Return (X, Y) of the center of cell containing provided text 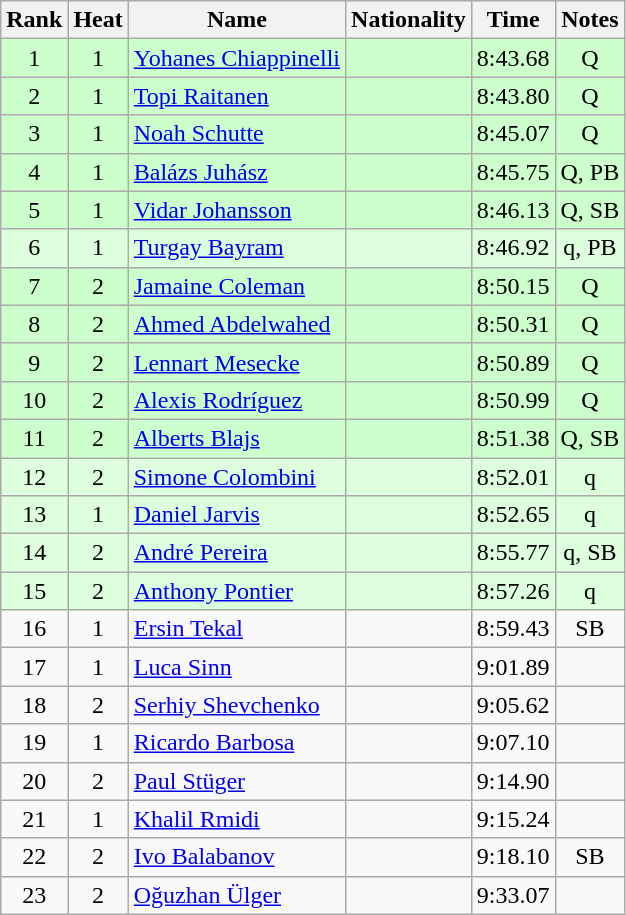
8:43.68 (513, 58)
Simone Colombini (236, 477)
8:51.38 (513, 438)
14 (34, 553)
8:59.43 (513, 629)
7 (34, 286)
8:55.77 (513, 553)
6 (34, 248)
8:57.26 (513, 591)
5 (34, 210)
9:01.89 (513, 667)
Serhiy Shevchenko (236, 705)
20 (34, 781)
9:07.10 (513, 743)
Topi Raitanen (236, 96)
3 (34, 134)
9 (34, 362)
23 (34, 895)
Noah Schutte (236, 134)
Ivo Balabanov (236, 857)
Balázs Juhász (236, 172)
16 (34, 629)
Khalil Rmidi (236, 819)
13 (34, 515)
8:50.15 (513, 286)
4 (34, 172)
8:46.13 (513, 210)
Jamaine Coleman (236, 286)
Oğuzhan Ülger (236, 895)
Luca Sinn (236, 667)
Alexis Rodríguez (236, 400)
10 (34, 400)
18 (34, 705)
8:45.75 (513, 172)
8:46.92 (513, 248)
Nationality (409, 20)
Ersin Tekal (236, 629)
8:52.01 (513, 477)
Turgay Bayram (236, 248)
Yohanes Chiappinelli (236, 58)
Ricardo Barbosa (236, 743)
Lennart Mesecke (236, 362)
Daniel Jarvis (236, 515)
Time (513, 20)
8:50.31 (513, 324)
Name (236, 20)
15 (34, 591)
Ahmed Abdelwahed (236, 324)
André Pereira (236, 553)
9:33.07 (513, 895)
q, PB (590, 248)
8:50.89 (513, 362)
Heat (98, 20)
Paul Stüger (236, 781)
Notes (590, 20)
9:14.90 (513, 781)
12 (34, 477)
11 (34, 438)
q, SB (590, 553)
Vidar Johansson (236, 210)
8:50.99 (513, 400)
8 (34, 324)
17 (34, 667)
Alberts Blajs (236, 438)
8:45.07 (513, 134)
8:52.65 (513, 515)
Anthony Pontier (236, 591)
9:18.10 (513, 857)
19 (34, 743)
8:43.80 (513, 96)
22 (34, 857)
Rank (34, 20)
9:05.62 (513, 705)
9:15.24 (513, 819)
Q, PB (590, 172)
21 (34, 819)
